Output the [X, Y] coordinate of the center of the cell containing the given text.  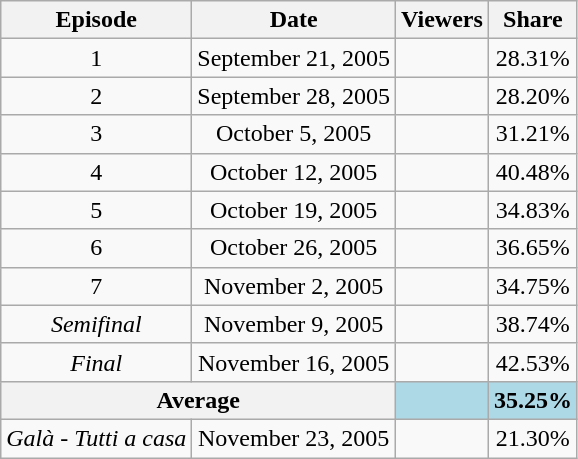
October 19, 2005 [294, 210]
Viewers [442, 20]
Final [96, 362]
October 26, 2005 [294, 248]
Date [294, 20]
28.31% [532, 58]
21.30% [532, 438]
35.25% [532, 400]
38.74% [532, 324]
3 [96, 134]
5 [96, 210]
31.21% [532, 134]
34.75% [532, 286]
2 [96, 96]
November 23, 2005 [294, 438]
Episode [96, 20]
Average [198, 400]
7 [96, 286]
40.48% [532, 172]
November 16, 2005 [294, 362]
34.83% [532, 210]
42.53% [532, 362]
September 28, 2005 [294, 96]
6 [96, 248]
Galà - Tutti a casa [96, 438]
September 21, 2005 [294, 58]
November 2, 2005 [294, 286]
Semifinal [96, 324]
October 12, 2005 [294, 172]
4 [96, 172]
Share [532, 20]
November 9, 2005 [294, 324]
36.65% [532, 248]
1 [96, 58]
October 5, 2005 [294, 134]
28.20% [532, 96]
